Pinpoint the cell where the given text exists, returning its [X, Y] midpoint coordinate. 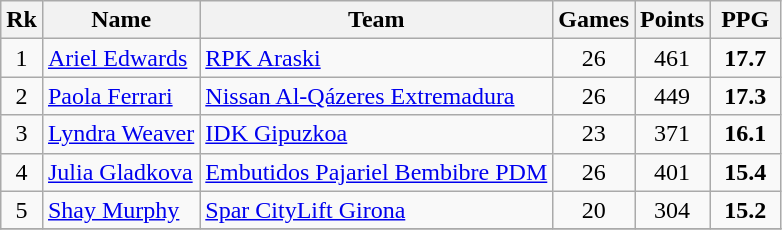
Paola Ferrari [120, 96]
5 [22, 210]
461 [672, 58]
401 [672, 172]
Ariel Edwards [120, 58]
Name [120, 20]
Embutidos Pajariel Bembibre PDM [376, 172]
Games [594, 20]
2 [22, 96]
IDK Gipuzkoa [376, 134]
449 [672, 96]
15.4 [746, 172]
Points [672, 20]
17.3 [746, 96]
3 [22, 134]
PPG [746, 20]
Lyndra Weaver [120, 134]
Julia Gladkova [120, 172]
20 [594, 210]
371 [672, 134]
4 [22, 172]
304 [672, 210]
15.2 [746, 210]
Team [376, 20]
16.1 [746, 134]
1 [22, 58]
17.7 [746, 58]
RPK Araski [376, 58]
23 [594, 134]
Spar CityLift Girona [376, 210]
Shay Murphy [120, 210]
Nissan Al-Qázeres Extremadura [376, 96]
Rk [22, 20]
